Identify which cell holds the provided text, then report its [X, Y] central coordinate. 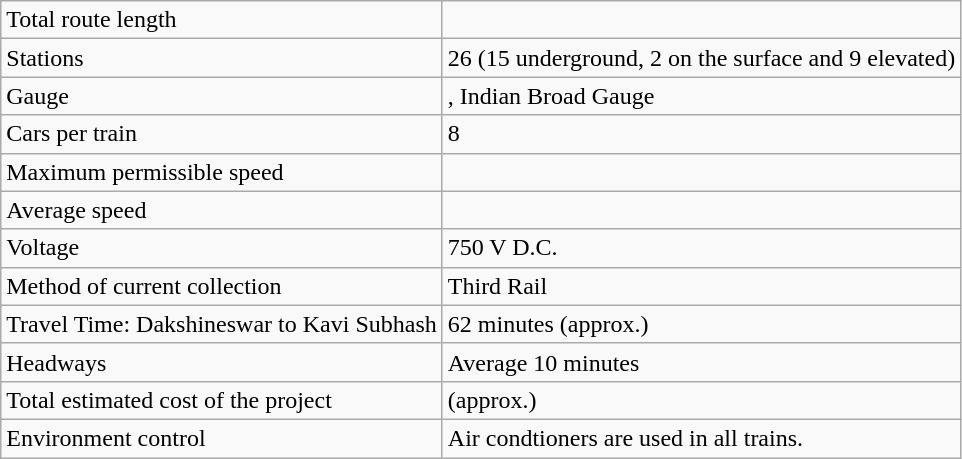
(approx.) [701, 400]
Environment control [222, 438]
Air condtioners are used in all trains. [701, 438]
62 minutes (approx.) [701, 324]
Average speed [222, 210]
Total route length [222, 20]
Total estimated cost of the project [222, 400]
750 V D.C. [701, 248]
Voltage [222, 248]
26 (15 underground, 2 on the surface and 9 elevated) [701, 58]
Gauge [222, 96]
Cars per train [222, 134]
Travel Time: Dakshineswar to Kavi Subhash [222, 324]
, Indian Broad Gauge [701, 96]
Third Rail [701, 286]
Average 10 minutes [701, 362]
Stations [222, 58]
Method of current collection [222, 286]
8 [701, 134]
Headways [222, 362]
Maximum permissible speed [222, 172]
